Scan for the cell matching the given text and deliver its [x, y] coordinate at center. 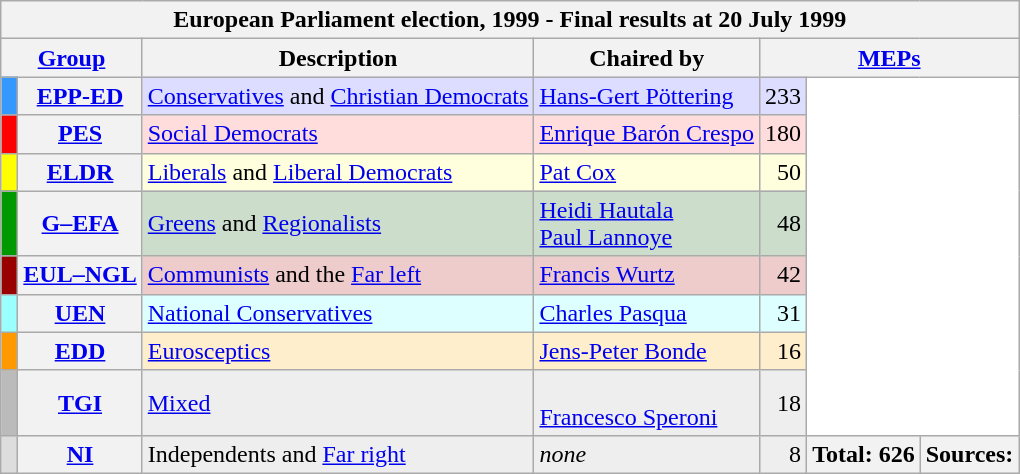
EDD [80, 351]
48 [784, 224]
Social Democrats [338, 134]
Greens and Regionalists [338, 224]
Francesco Speroni [647, 402]
Conservatives and Christian Democrats [338, 96]
MEPs [890, 58]
EPP-ED [80, 96]
National Conservatives [338, 313]
Description [338, 58]
Francis Wurtz [647, 275]
Mixed [338, 402]
18 [784, 402]
Chaired by [647, 58]
Liberals and Liberal Democrats [338, 172]
G–EFA [80, 224]
TGI [80, 402]
Total: 626 [864, 454]
Hans-Gert Pöttering [647, 96]
EUL–NGL [80, 275]
Sources: [970, 454]
UEN [80, 313]
8 [784, 454]
31 [784, 313]
50 [784, 172]
Eurosceptics [338, 351]
Group [72, 58]
Enrique Barón Crespo [647, 134]
Heidi HautalaPaul Lannoye [647, 224]
233 [784, 96]
16 [784, 351]
Charles Pasqua [647, 313]
European Parliament election, 1999 - Final results at 20 July 1999 [510, 20]
NI [80, 454]
Pat Cox [647, 172]
none [647, 454]
Jens-Peter Bonde [647, 351]
Communists and the Far left [338, 275]
ELDR [80, 172]
42 [784, 275]
180 [784, 134]
PES [80, 134]
Independents and Far right [338, 454]
